Identify which cell holds the provided text, then report its (x, y) central coordinate. 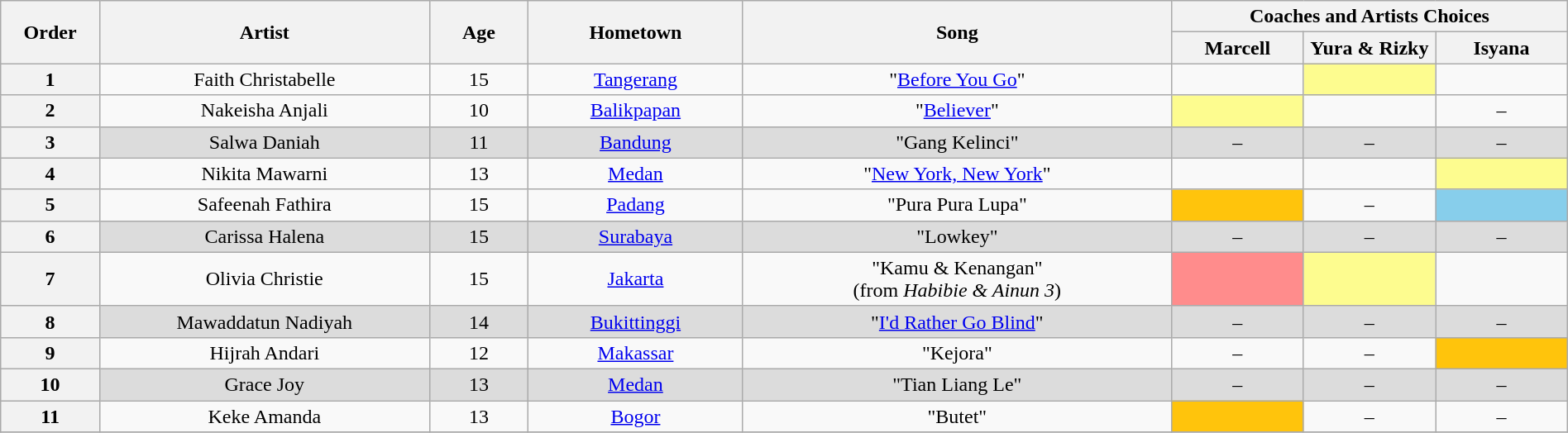
Age (479, 32)
Olivia Christie (265, 279)
Salwa Daniah (265, 142)
Makassar (635, 353)
"Pura Pura Lupa" (958, 205)
Nakeisha Anjali (265, 111)
Safeenah Fathira (265, 205)
12 (479, 353)
Coaches and Artists Choices (1370, 17)
Isyana (1502, 48)
"New York, New York" (958, 174)
Carissa Halena (265, 236)
Surabaya (635, 236)
8 (50, 321)
Faith Christabelle (265, 79)
4 (50, 174)
Marcell (1238, 48)
Order (50, 32)
6 (50, 236)
"Lowkey" (958, 236)
7 (50, 279)
Song (958, 32)
"Believer" (958, 111)
Grace Joy (265, 384)
Keke Amanda (265, 416)
"Kejora" (958, 353)
3 (50, 142)
Artist (265, 32)
"Butet" (958, 416)
"Gang Kelinci" (958, 142)
Bogor (635, 416)
Padang (635, 205)
Balikpapan (635, 111)
"I'd Rather Go Blind" (958, 321)
Jakarta (635, 279)
5 (50, 205)
"Before You Go" (958, 79)
Hijrah Andari (265, 353)
Bukittinggi (635, 321)
"Tian Liang Le" (958, 384)
Hometown (635, 32)
Mawaddatun Nadiyah (265, 321)
1 (50, 79)
Nikita Mawarni (265, 174)
14 (479, 321)
"Kamu & Kenangan"(from Habibie & Ainun 3) (958, 279)
Yura & Rizky (1370, 48)
Tangerang (635, 79)
9 (50, 353)
2 (50, 111)
Bandung (635, 142)
